Return (x, y) of the center of cell containing provided text 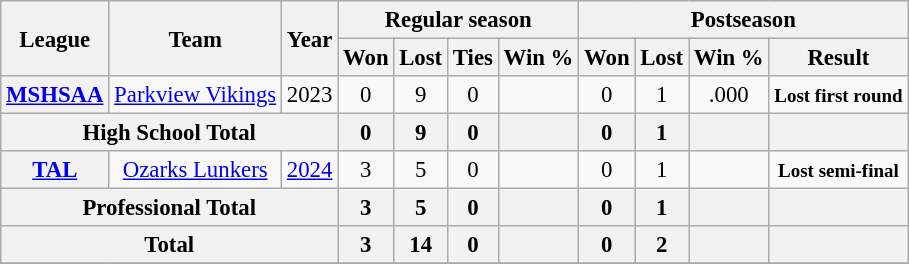
14 (421, 245)
League (55, 38)
Lost first round (838, 95)
Lost semi-final (838, 170)
MSHSAA (55, 95)
Ties (474, 58)
Year (310, 38)
Team (196, 38)
Postseason (744, 20)
2023 (310, 95)
Professional Total (170, 208)
2024 (310, 170)
Total (170, 245)
Regular season (458, 20)
Parkview Vikings (196, 95)
Ozarks Lunkers (196, 170)
High School Total (170, 133)
.000 (728, 95)
TAL (55, 170)
Result (838, 58)
2 (662, 245)
